Extract the (X, Y) coordinate from the center of the cell holding the provided text.  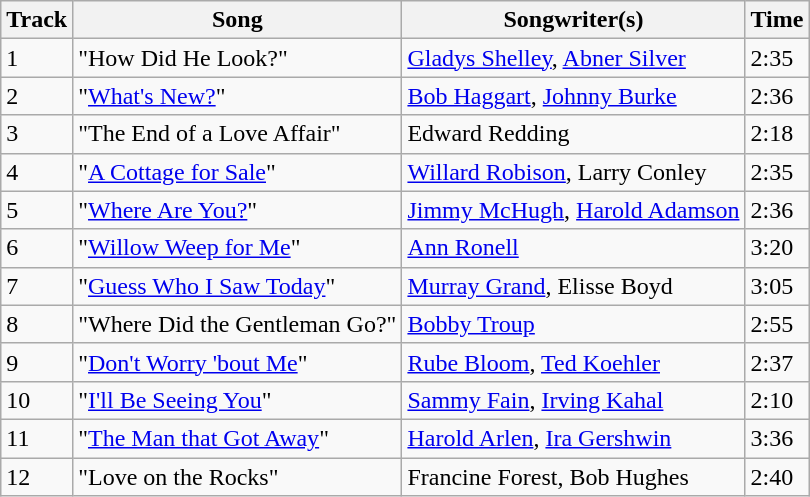
2:55 (777, 324)
"What's New?" (238, 96)
"Willow Weep for Me" (238, 248)
"Guess Who I Saw Today" (238, 286)
9 (37, 362)
Ann Ronell (574, 248)
2 (37, 96)
10 (37, 400)
"Where Are You?" (238, 210)
Murray Grand, Elisse Boyd (574, 286)
2:37 (777, 362)
7 (37, 286)
2:40 (777, 477)
"The Man that Got Away" (238, 438)
5 (37, 210)
"The End of a Love Affair" (238, 134)
8 (37, 324)
Jimmy McHugh, Harold Adamson (574, 210)
Songwriter(s) (574, 20)
Rube Bloom, Ted Koehler (574, 362)
Song (238, 20)
"Where Did the Gentleman Go?" (238, 324)
"How Did He Look?" (238, 58)
Time (777, 20)
Willard Robison, Larry Conley (574, 172)
Edward Redding (574, 134)
Francine Forest, Bob Hughes (574, 477)
"Don't Worry 'bout Me" (238, 362)
12 (37, 477)
2:10 (777, 400)
1 (37, 58)
4 (37, 172)
2:18 (777, 134)
Harold Arlen, Ira Gershwin (574, 438)
"I'll Be Seeing You" (238, 400)
Sammy Fain, Irving Kahal (574, 400)
"Love on the Rocks" (238, 477)
11 (37, 438)
3:36 (777, 438)
Track (37, 20)
Gladys Shelley, Abner Silver (574, 58)
6 (37, 248)
Bob Haggart, Johnny Burke (574, 96)
Bobby Troup (574, 324)
"A Cottage for Sale" (238, 172)
3:05 (777, 286)
3 (37, 134)
3:20 (777, 248)
